Scan for the cell matching the given text and deliver its [x, y] coordinate at center. 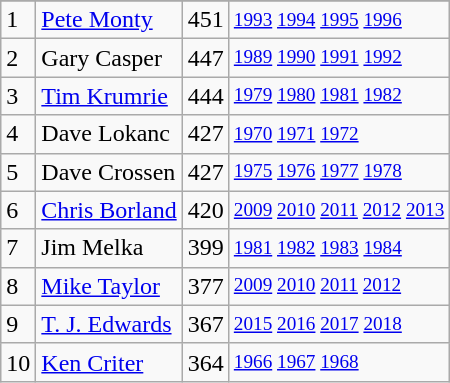
8 [18, 286]
Pete Monty [109, 20]
1 [18, 20]
9 [18, 324]
451 [206, 20]
1979 1980 1981 1982 [339, 96]
4 [18, 134]
399 [206, 248]
364 [206, 362]
1966 1967 1968 [339, 362]
447 [206, 58]
377 [206, 286]
T. J. Edwards [109, 324]
2009 2010 2011 2012 [339, 286]
Ken Criter [109, 362]
Chris Borland [109, 210]
Dave Lokanc [109, 134]
1989 1990 1991 1992 [339, 58]
1993 1994 1995 1996 [339, 20]
2015 2016 2017 2018 [339, 324]
420 [206, 210]
10 [18, 362]
2009 2010 2011 2012 2013 [339, 210]
1975 1976 1977 1978 [339, 172]
Mike Taylor [109, 286]
2 [18, 58]
Tim Krumrie [109, 96]
7 [18, 248]
444 [206, 96]
367 [206, 324]
5 [18, 172]
Jim Melka [109, 248]
3 [18, 96]
1970 1971 1972 [339, 134]
6 [18, 210]
1981 1982 1983 1984 [339, 248]
Gary Casper [109, 58]
Dave Crossen [109, 172]
